Detect which cell encompasses the target text, then output its [x, y] center coordinate. 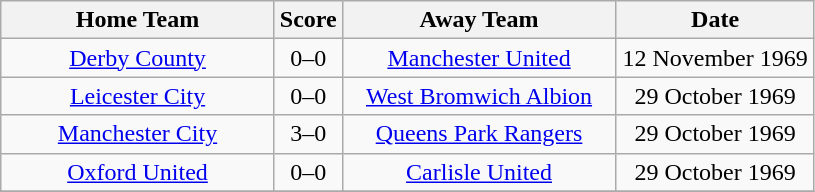
Leicester City [138, 96]
Away Team [479, 20]
Score [308, 20]
Carlisle United [479, 172]
West Bromwich Albion [479, 96]
Queens Park Rangers [479, 134]
Oxford United [138, 172]
Manchester City [138, 134]
Date [716, 20]
12 November 1969 [716, 58]
3–0 [308, 134]
Manchester United [479, 58]
Home Team [138, 20]
Derby County [138, 58]
